Scan for the cell matching the given text and deliver its (X, Y) coordinate at center. 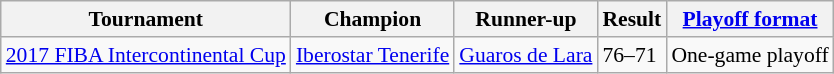
76–71 (632, 55)
2017 FIBA Intercontinental Cup (146, 55)
Playoff format (750, 19)
Runner-up (526, 19)
One-game playoff (750, 55)
Champion (372, 19)
Tournament (146, 19)
Guaros de Lara (526, 55)
Iberostar Tenerife (372, 55)
Result (632, 19)
